Locate the cell with the specified text and output its (x, y) center coordinate. 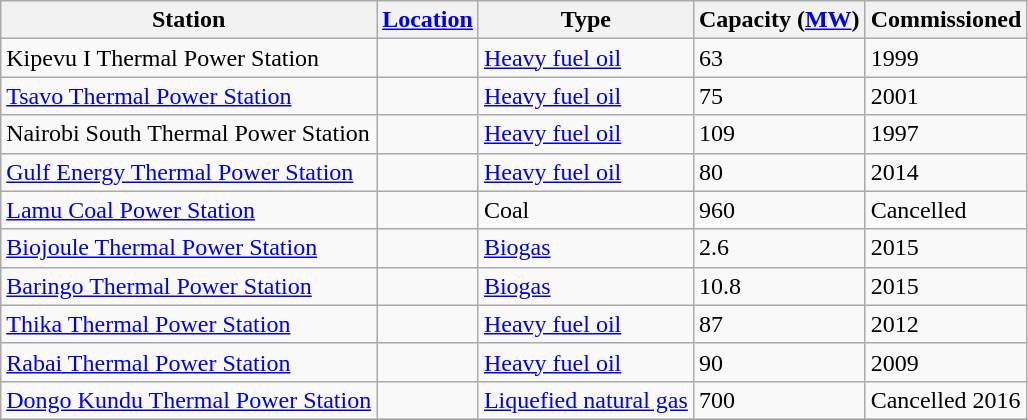
Biojoule Thermal Power Station (189, 248)
Baringo Thermal Power Station (189, 286)
700 (779, 400)
Kipevu I Thermal Power Station (189, 58)
1997 (946, 134)
Station (189, 20)
63 (779, 58)
109 (779, 134)
2014 (946, 172)
Commissioned (946, 20)
Lamu Coal Power Station (189, 210)
80 (779, 172)
Tsavo Thermal Power Station (189, 96)
87 (779, 324)
Thika Thermal Power Station (189, 324)
2012 (946, 324)
90 (779, 362)
Coal (586, 210)
Location (428, 20)
960 (779, 210)
Gulf Energy Thermal Power Station (189, 172)
2009 (946, 362)
2.6 (779, 248)
Capacity (MW) (779, 20)
75 (779, 96)
1999 (946, 58)
2001 (946, 96)
Liquefied natural gas (586, 400)
10.8 (779, 286)
Dongo Kundu Thermal Power Station (189, 400)
Cancelled (946, 210)
Cancelled 2016 (946, 400)
Nairobi South Thermal Power Station (189, 134)
Type (586, 20)
Rabai Thermal Power Station (189, 362)
